Identify which cell holds the provided text, then report its (X, Y) central coordinate. 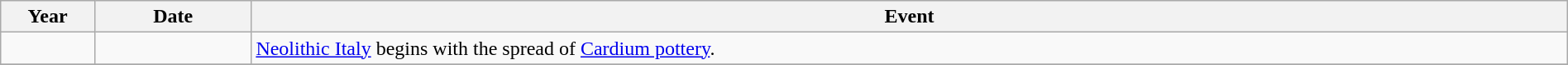
Event (910, 17)
Year (48, 17)
Neolithic Italy begins with the spread of Cardium pottery. (910, 48)
Date (172, 17)
